Output the (x, y) coordinate of the center of the cell containing the given text.  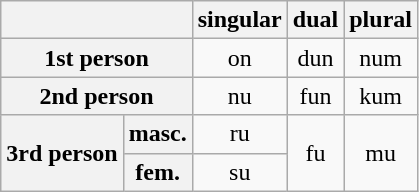
fun (315, 96)
3rd person (62, 153)
2nd person (96, 96)
ru (240, 134)
plural (381, 20)
num (381, 58)
dun (315, 58)
kum (381, 96)
mu (381, 153)
su (240, 172)
nu (240, 96)
dual (315, 20)
fu (315, 153)
1st person (96, 58)
singular (240, 20)
fem. (158, 172)
on (240, 58)
masc. (158, 134)
